Return the (x, y) coordinate for the center point of the cell that contains the specified text.  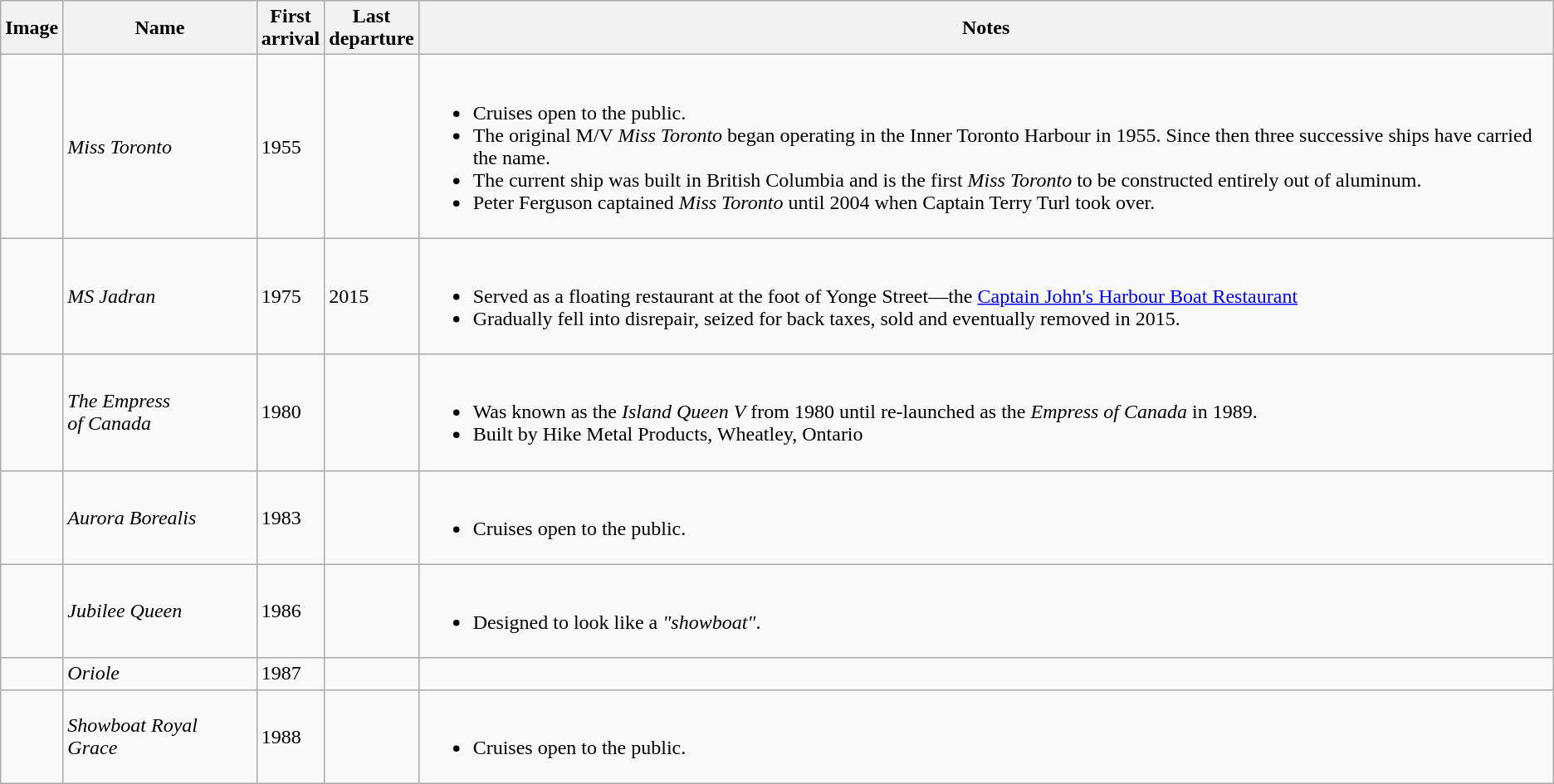
Designed to look like a "showboat". (986, 611)
Lastdeparture (372, 28)
MS Jadran (159, 296)
1986 (291, 611)
Name (159, 28)
1987 (291, 674)
1975 (291, 296)
Firstarrival (291, 28)
Showboat Royal Grace (159, 737)
Miss Toronto (159, 146)
Was known as the Island Queen V from 1980 until re-launched as the Empress of Canada in 1989.Built by Hike Metal Products, Wheatley, Ontario (986, 412)
2015 (372, 296)
1988 (291, 737)
1955 (291, 146)
The Empress of Canada (159, 412)
Notes (986, 28)
Image (32, 28)
Aurora Borealis (159, 518)
1983 (291, 518)
Oriole (159, 674)
Jubilee Queen (159, 611)
1980 (291, 412)
